Scan for the cell matching the given text and deliver its (X, Y) coordinate at center. 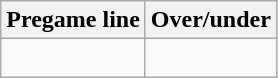
Over/under (210, 20)
Pregame line (74, 20)
